Find where the given text appears and provide that cell's center as (x, y) coordinate. 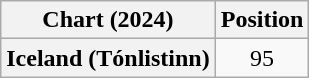
Position (262, 20)
95 (262, 58)
Chart (2024) (108, 20)
Iceland (Tónlistinn) (108, 58)
